Extract the (x, y) coordinate from the center of the cell holding the provided text.  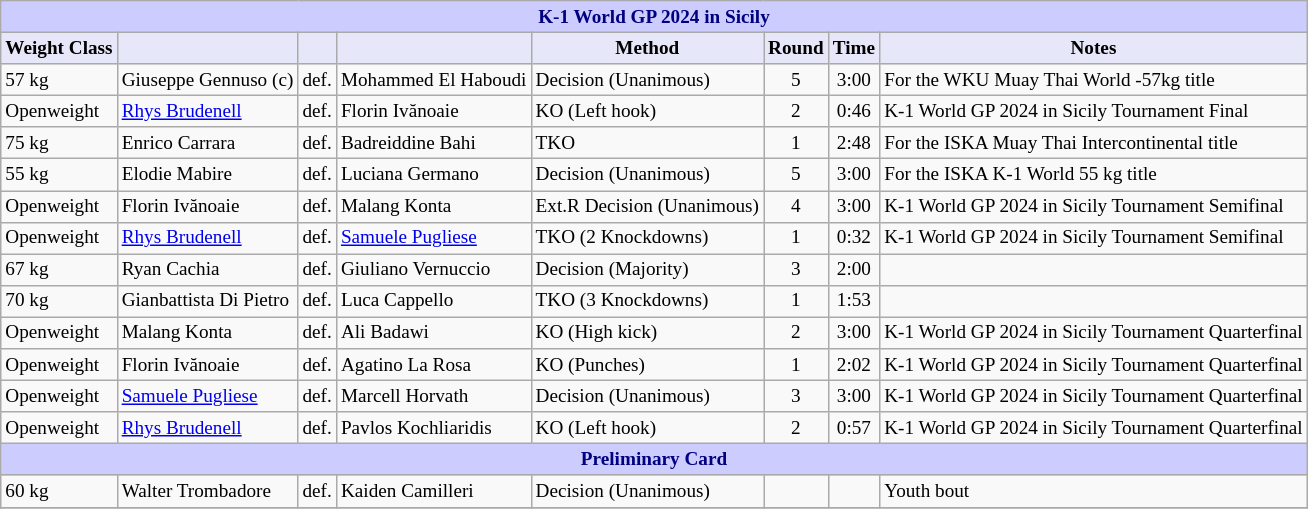
K-1 World GP 2024 in Sicily (654, 17)
Gianbattista Di Pietro (208, 301)
Mohammed El Haboudi (434, 80)
For the ISKA Muay Thai Intercontinental title (1094, 143)
57 kg (59, 80)
KO (High kick) (648, 333)
Walter Trombadore (208, 491)
55 kg (59, 175)
Weight Class (59, 48)
Time (854, 48)
75 kg (59, 143)
KO (Punches) (648, 365)
K-1 World GP 2024 in Sicily Tournament Final (1094, 111)
Notes (1094, 48)
Giuseppe Gennuso (c) (208, 80)
Agatino La Rosa (434, 365)
For the WKU Muay Thai World -57kg title (1094, 80)
Ext.R Decision (Unanimous) (648, 206)
1:53 (854, 301)
70 kg (59, 301)
TKO (3 Knockdowns) (648, 301)
4 (796, 206)
Ryan Cachia (208, 270)
Method (648, 48)
Decision (Majority) (648, 270)
Kaiden Camilleri (434, 491)
Preliminary Card (654, 460)
0:32 (854, 238)
TKO (648, 143)
Giuliano Vernuccio (434, 270)
Youth bout (1094, 491)
67 kg (59, 270)
Ali Badawi (434, 333)
TKO (2 Knockdowns) (648, 238)
0:46 (854, 111)
Marcell Horvath (434, 396)
Elodie Mabire (208, 175)
Luciana Germano (434, 175)
2:02 (854, 365)
Enrico Carrara (208, 143)
Badreiddine Bahi (434, 143)
Pavlos Kochliaridis (434, 428)
Round (796, 48)
0:57 (854, 428)
Luca Cappello (434, 301)
2:48 (854, 143)
For the ISKA K-1 World 55 kg title (1094, 175)
2:00 (854, 270)
60 kg (59, 491)
